Capture the cell that displays the provided text and extract its [x, y] central coordinate. 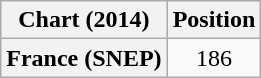
France (SNEP) [84, 58]
Position [214, 20]
Chart (2014) [84, 20]
186 [214, 58]
